Determine the (x, y) coordinate at the center of the cell enclosing the given text.  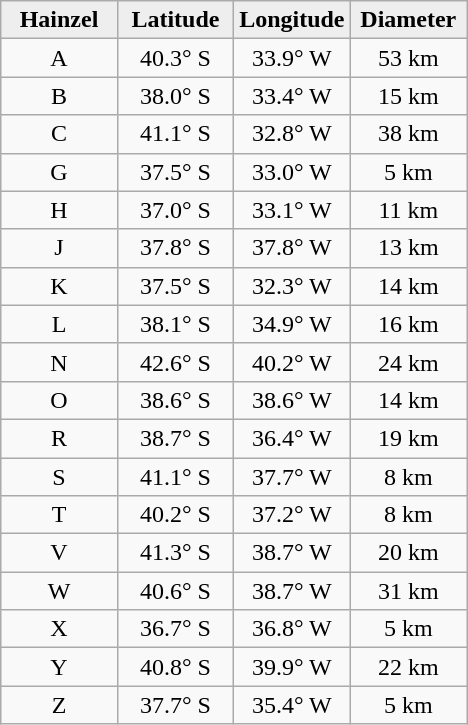
L (59, 324)
40.3° S (175, 58)
K (59, 286)
36.8° W (292, 629)
Latitude (175, 20)
C (59, 134)
31 km (408, 591)
H (59, 210)
40.8° S (175, 667)
40.6° S (175, 591)
40.2° S (175, 515)
33.9° W (292, 58)
36.4° W (292, 438)
40.2° W (292, 362)
16 km (408, 324)
37.2° W (292, 515)
32.8° W (292, 134)
A (59, 58)
13 km (408, 248)
22 km (408, 667)
53 km (408, 58)
38 km (408, 134)
V (59, 553)
15 km (408, 96)
S (59, 477)
37.7° W (292, 477)
34.9° W (292, 324)
11 km (408, 210)
G (59, 172)
Longitude (292, 20)
42.6° S (175, 362)
41.3° S (175, 553)
38.1° S (175, 324)
32.3° W (292, 286)
19 km (408, 438)
N (59, 362)
38.0° S (175, 96)
24 km (408, 362)
Y (59, 667)
33.0° W (292, 172)
37.8° S (175, 248)
38.6° S (175, 400)
W (59, 591)
X (59, 629)
33.1° W (292, 210)
Z (59, 705)
37.8° W (292, 248)
35.4° W (292, 705)
37.0° S (175, 210)
20 km (408, 553)
J (59, 248)
39.9° W (292, 667)
O (59, 400)
B (59, 96)
36.7° S (175, 629)
38.6° W (292, 400)
Hainzel (59, 20)
R (59, 438)
38.7° S (175, 438)
33.4° W (292, 96)
T (59, 515)
37.7° S (175, 705)
Diameter (408, 20)
